Scan for the cell matching the given text and deliver its [x, y] coordinate at center. 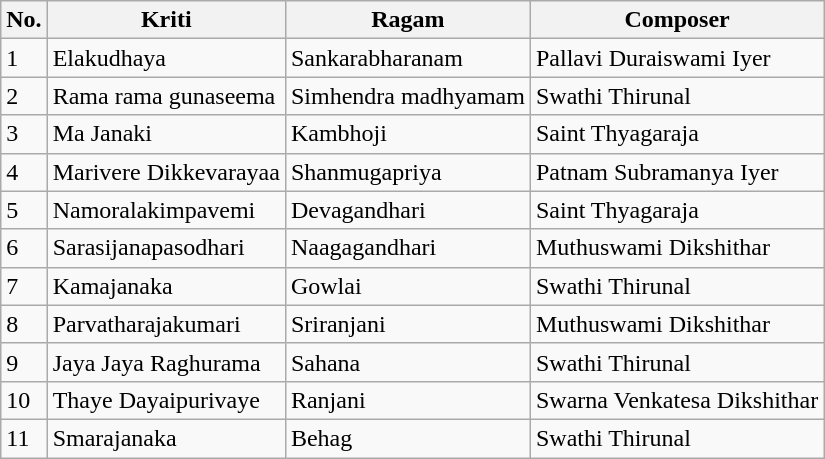
Kamajanaka [166, 286]
Simhendra madhyamam [408, 96]
Patnam Subramanya Iyer [676, 172]
Parvatharajakumari [166, 324]
Behag [408, 438]
5 [24, 210]
Elakudhaya [166, 58]
Gowlai [408, 286]
Ma Janaki [166, 134]
Sahana [408, 362]
Shanmugapriya [408, 172]
Sankarabharanam [408, 58]
1 [24, 58]
3 [24, 134]
Smarajanaka [166, 438]
7 [24, 286]
8 [24, 324]
Swarna Venkatesa Dikshithar [676, 400]
10 [24, 400]
6 [24, 248]
Devagandhari [408, 210]
Pallavi Duraiswami Iyer [676, 58]
Rama rama gunaseema [166, 96]
Thaye Dayaipurivaye [166, 400]
Jaya Jaya Raghurama [166, 362]
Composer [676, 20]
Kambhoji [408, 134]
Sriranjani [408, 324]
Marivere Dikkevarayaa [166, 172]
4 [24, 172]
Namoralakimpavemi [166, 210]
Sarasijanapasodhari [166, 248]
Ragam [408, 20]
No. [24, 20]
Naagagandhari [408, 248]
2 [24, 96]
11 [24, 438]
Kriti [166, 20]
Ranjani [408, 400]
9 [24, 362]
